Pinpoint the cell where the given text exists, returning its [X, Y] midpoint coordinate. 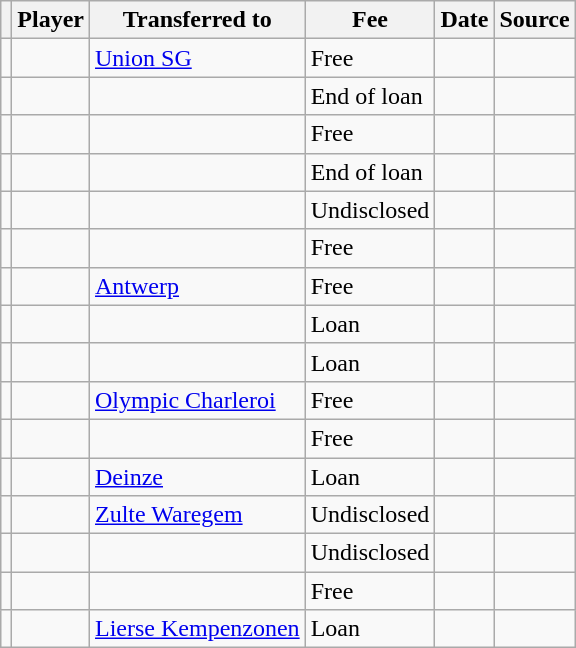
Antwerp [198, 286]
Date [464, 20]
Source [534, 20]
Transferred to [198, 20]
Fee [370, 20]
Zulte Waregem [198, 515]
Olympic Charleroi [198, 400]
Lierse Kempenzonen [198, 629]
Union SG [198, 58]
Deinze [198, 477]
Player [51, 20]
